Capture the cell that displays the provided text and extract its [X, Y] central coordinate. 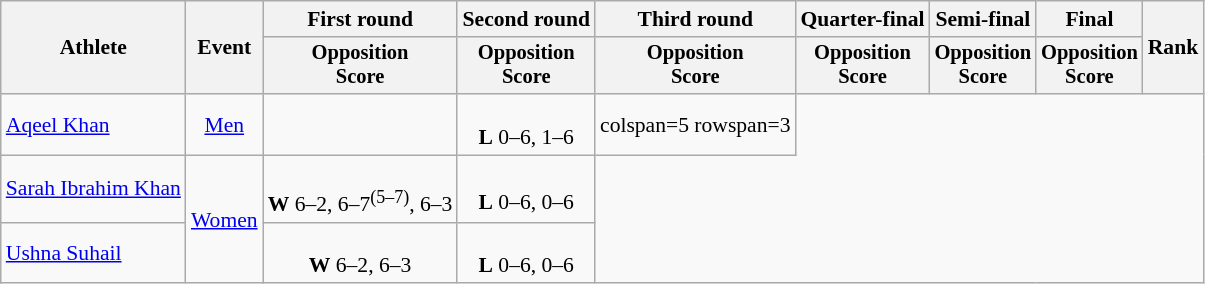
Quarter-final [863, 19]
W 6–2, 6–7(5–7), 6–3 [360, 190]
Sarah Ibrahim Khan [94, 190]
Third round [696, 19]
Event [224, 48]
colspan=5 rowspan=3 [696, 124]
Women [224, 220]
Second round [526, 19]
First round [360, 19]
Semi-final [984, 19]
Rank [1174, 48]
W 6–2, 6–3 [360, 252]
Men [224, 124]
L 0–6, 1–6 [526, 124]
Ushna Suhail [94, 252]
Athlete [94, 48]
Aqeel Khan [94, 124]
Final [1090, 19]
